Extract the [x, y] coordinate from the center of the cell holding the provided text.  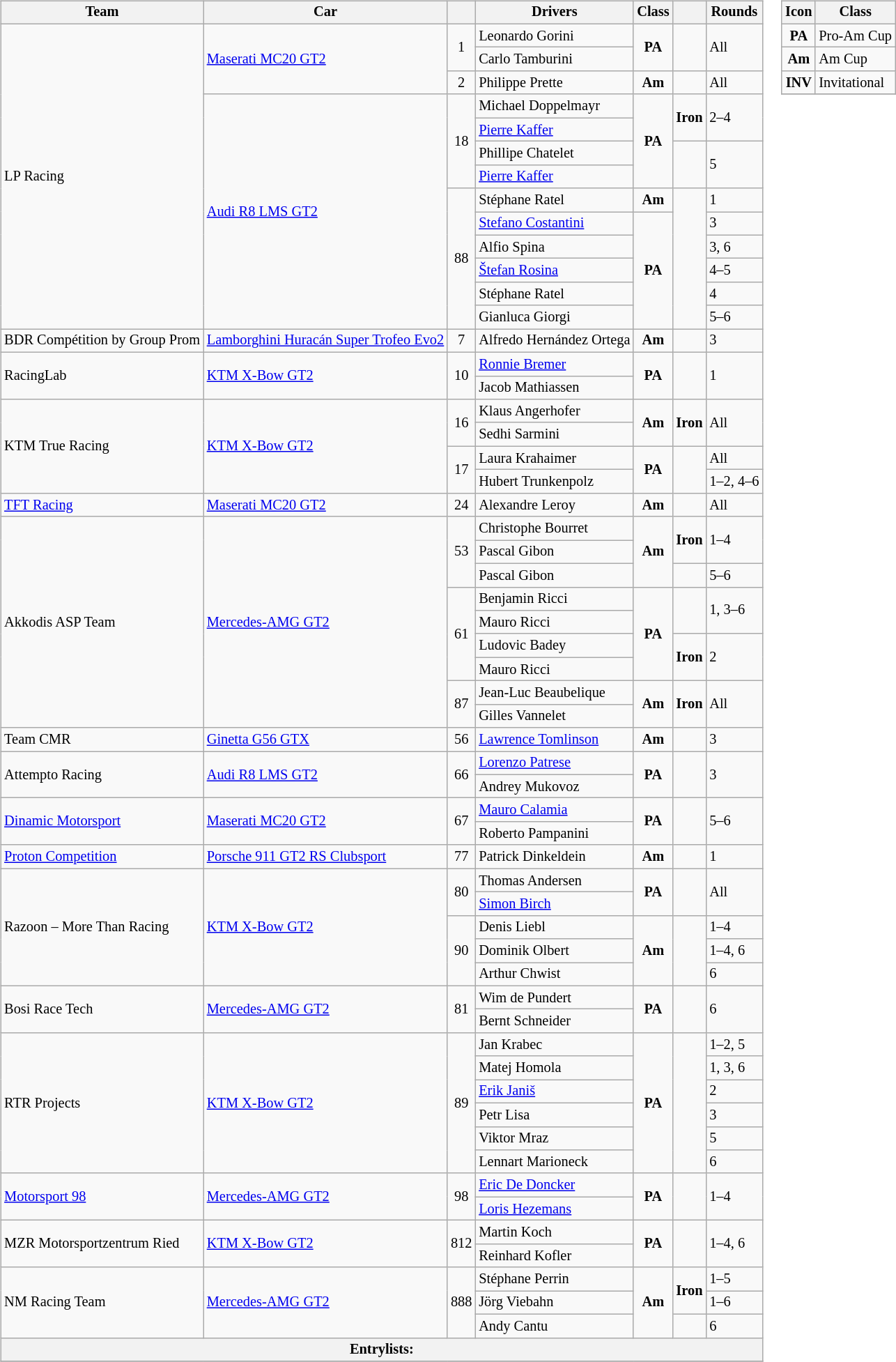
Andy Cantu [555, 1326]
Philippe Prette [555, 83]
Martin Koch [555, 1232]
80 [461, 892]
KTM True Racing [102, 446]
1–5 [734, 1279]
Viktor Mraz [555, 1138]
Matej Homola [555, 1068]
NM Racing Team [102, 1302]
MZR Motorsportzentrum Ried [102, 1244]
Razoon – More Than Racing [102, 927]
56 [461, 740]
2–4 [734, 117]
Andrey Mukovoz [555, 786]
Leonardo Gorini [555, 36]
17 [461, 470]
TFT Racing [102, 505]
1–2, 5 [734, 1045]
INV [798, 83]
Simon Birch [555, 904]
Dominik Olbert [555, 951]
Am Cup [855, 59]
81 [461, 1009]
Bernt Schneider [555, 1021]
Alfio Spina [555, 247]
88 [461, 259]
Mauro Calamia [555, 810]
Denis Liebl [555, 927]
Alfredo Hernández Ortega [555, 341]
3, 6 [734, 247]
Pro-Am Cup [855, 36]
1, 3, 6 [734, 1068]
67 [461, 821]
77 [461, 857]
Motorsport 98 [102, 1196]
53 [461, 552]
Roberto Pampanini [555, 834]
RacingLab [102, 375]
RTR Projects [102, 1103]
Lorenzo Patrese [555, 763]
Jörg Viebahn [555, 1303]
Invitational [855, 83]
90 [461, 951]
Carlo Tamburini [555, 59]
Eric De Doncker [555, 1185]
Ludovic Badey [555, 645]
1–6 [734, 1303]
Gianluca Giorgi [555, 317]
66 [461, 775]
87 [461, 704]
888 [461, 1302]
Thomas Andersen [555, 880]
Loris Hezemans [555, 1209]
BDR Compétition by Group Prom [102, 341]
Benjamin Ricci [555, 599]
61 [461, 634]
Bosi Race Tech [102, 1009]
Klaus Angerhofer [555, 411]
24 [461, 505]
7 [461, 341]
Dinamic Motorsport [102, 821]
1, 3–6 [734, 611]
Alexandre Leroy [555, 505]
Ginetta G56 GTX [325, 740]
Laura Krahaimer [555, 458]
Wim de Pundert [555, 997]
18 [461, 141]
Attempto Racing [102, 775]
Akkodis ASP Team [102, 622]
Lamborghini Huracán Super Trofeo Evo2 [325, 341]
Entrylists: [382, 1349]
Drivers [555, 13]
812 [461, 1244]
Car [325, 13]
Reinhard Kofler [555, 1255]
Lennart Marioneck [555, 1162]
Erik Janiš [555, 1092]
16 [461, 422]
10 [461, 375]
4 [734, 294]
98 [461, 1196]
Team [102, 13]
Stefano Costantini [555, 224]
Team CMR [102, 740]
Sedhi Sarmini [555, 434]
Christophe Bourret [555, 528]
Patrick Dinkeldein [555, 857]
Michael Doppelmayr [555, 106]
Icon [798, 13]
Jan Krabec [555, 1045]
89 [461, 1103]
Ronnie Bremer [555, 364]
Arthur Chwist [555, 974]
4–5 [734, 270]
Petr Lisa [555, 1115]
Lawrence Tomlinson [555, 740]
LP Racing [102, 176]
Rounds [734, 13]
Phillipe Chatelet [555, 153]
Gilles Vannelet [555, 716]
Štefan Rosina [555, 270]
Stéphane Perrin [555, 1279]
Hubert Trunkenpolz [555, 482]
Proton Competition [102, 857]
Porsche 911 GT2 RS Clubsport [325, 857]
1–2, 4–6 [734, 482]
Jacob Mathiassen [555, 388]
Jean-Luc Beaubelique [555, 693]
